Scan for the cell matching the given text and deliver its (X, Y) coordinate at center. 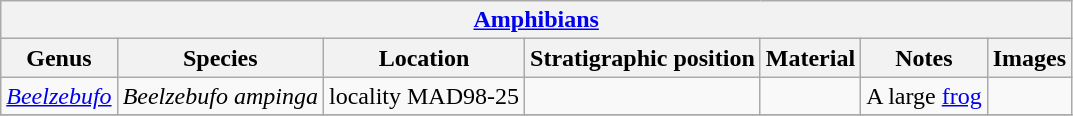
locality MAD98-25 (424, 96)
Stratigraphic position (643, 58)
Images (1029, 58)
Amphibians (536, 20)
Beelzebufo ampinga (220, 96)
A large frog (924, 96)
Notes (924, 58)
Material (810, 58)
Location (424, 58)
Genus (59, 58)
Species (220, 58)
Beelzebufo (59, 96)
